Determine the (X, Y) coordinate at the center of the cell enclosing the given text.  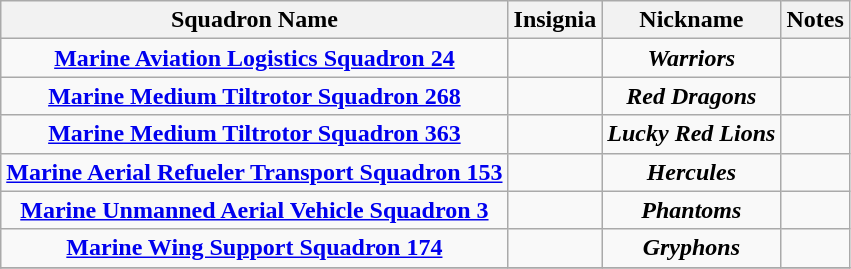
Marine Aerial Refueler Transport Squadron 153 (254, 172)
Marine Unmanned Aerial Vehicle Squadron 3 (254, 210)
Insignia (555, 20)
Gryphons (692, 248)
Red Dragons (692, 96)
Hercules (692, 172)
Phantoms (692, 210)
Marine Wing Support Squadron 174 (254, 248)
Warriors (692, 58)
Notes (815, 20)
Marine Medium Tiltrotor Squadron 363 (254, 134)
Squadron Name (254, 20)
Nickname (692, 20)
Marine Aviation Logistics Squadron 24 (254, 58)
Lucky Red Lions (692, 134)
Marine Medium Tiltrotor Squadron 268 (254, 96)
